Provide the [x, y] coordinate of the cell's center where the given text is located.  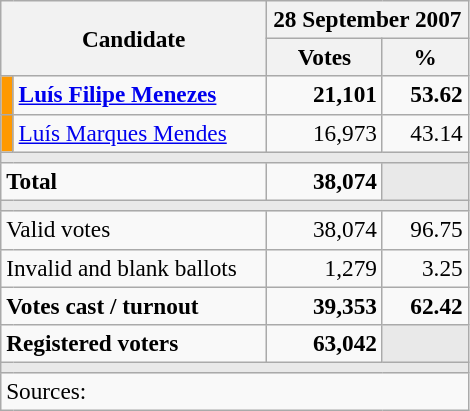
Votes cast / turnout [134, 305]
21,101 [325, 95]
Valid votes [134, 230]
Sources: [234, 392]
Votes [325, 57]
Luís Filipe Menezes [140, 95]
Registered voters [134, 343]
16,973 [325, 133]
3.25 [425, 268]
28 September 2007 [368, 19]
63,042 [325, 343]
96.75 [425, 230]
% [425, 57]
62.42 [425, 305]
Invalid and blank ballots [134, 268]
Total [134, 181]
43.14 [425, 133]
39,353 [325, 305]
Luís Marques Mendes [140, 133]
Candidate [134, 38]
1,279 [325, 268]
53.62 [425, 95]
